From the cell containing the given text, extract its center point as (x, y) coordinate. 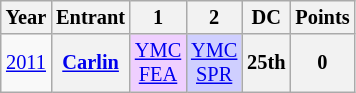
YMCFEA (158, 63)
DC (266, 17)
Carlin (90, 63)
Year (26, 17)
Points (322, 17)
2 (214, 17)
2011 (26, 63)
1 (158, 17)
YMCSPR (214, 63)
0 (322, 63)
Entrant (90, 17)
25th (266, 63)
